Scan for the cell matching the given text and deliver its [X, Y] coordinate at center. 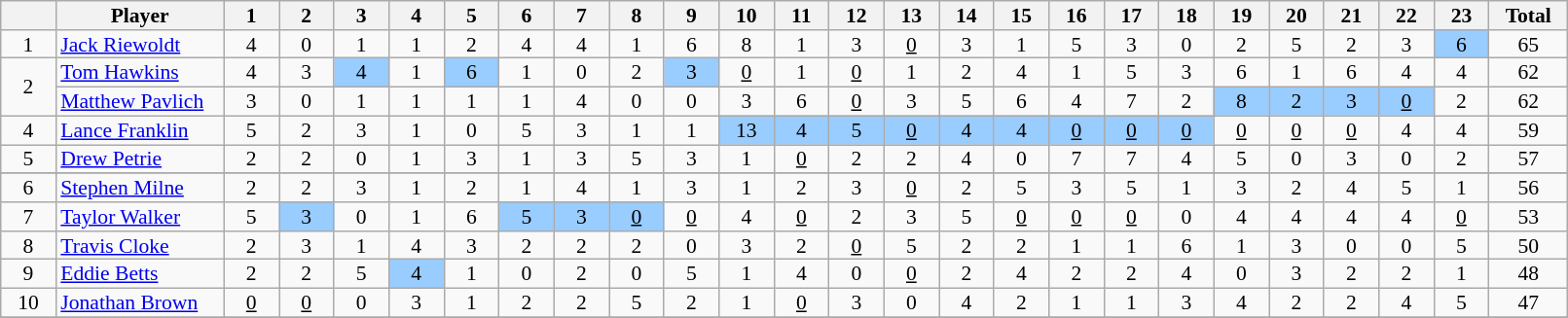
15 [1022, 16]
Stephen Milne [140, 188]
Eddie Betts [140, 274]
19 [1242, 16]
21 [1351, 16]
Matthew Pavlich [140, 102]
65 [1528, 45]
18 [1187, 16]
Drew Petrie [140, 159]
Jack Riewoldt [140, 45]
Lance Franklin [140, 130]
Player [140, 16]
16 [1076, 16]
59 [1528, 130]
50 [1528, 246]
Jonathan Brown [140, 303]
Travis Cloke [140, 246]
Taylor Walker [140, 217]
48 [1528, 274]
11 [802, 16]
56 [1528, 188]
20 [1296, 16]
57 [1528, 159]
23 [1462, 16]
22 [1407, 16]
14 [967, 16]
Tom Hawkins [140, 73]
53 [1528, 217]
Total [1528, 16]
12 [857, 16]
17 [1131, 16]
47 [1528, 303]
